Search for the cell housing the specified text and yield its [X, Y] center coordinate. 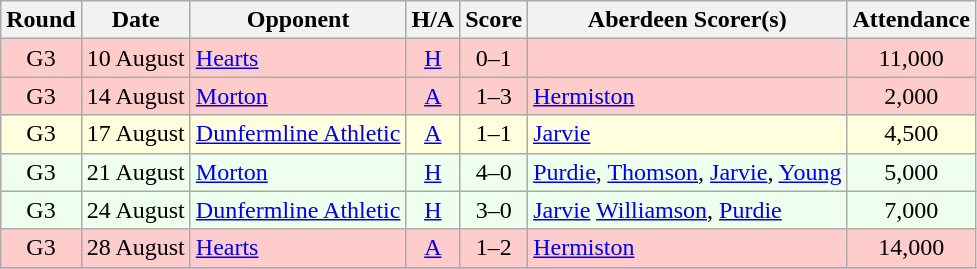
Jarvie [688, 134]
2,000 [911, 96]
3–0 [494, 210]
Jarvie Williamson, Purdie [688, 210]
10 August [136, 58]
H/A [433, 20]
Date [136, 20]
0–1 [494, 58]
1–3 [494, 96]
1–2 [494, 248]
Purdie, Thomson, Jarvie, Young [688, 172]
14,000 [911, 248]
7,000 [911, 210]
Opponent [298, 20]
Aberdeen Scorer(s) [688, 20]
Round [41, 20]
21 August [136, 172]
Score [494, 20]
24 August [136, 210]
14 August [136, 96]
4–0 [494, 172]
17 August [136, 134]
1–1 [494, 134]
4,500 [911, 134]
Attendance [911, 20]
28 August [136, 248]
11,000 [911, 58]
5,000 [911, 172]
